Find where the given text appears and provide that cell's center as (X, Y) coordinate. 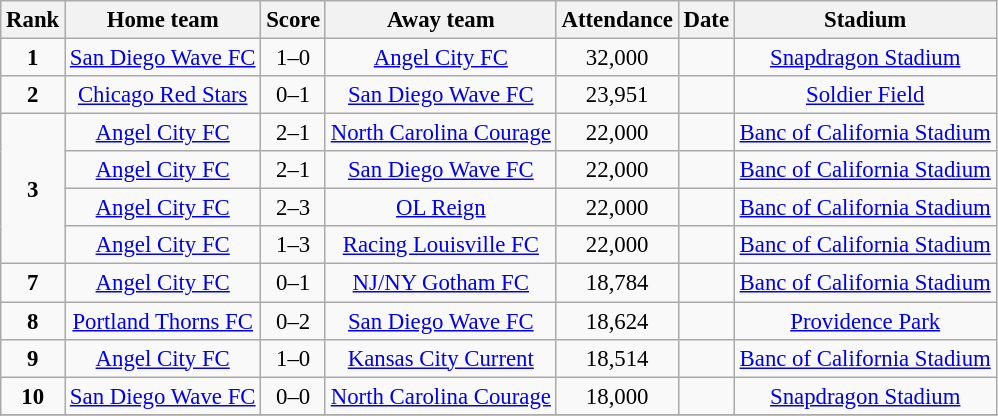
Soldier Field (865, 95)
23,951 (617, 95)
Portland Thorns FC (163, 321)
Stadium (865, 20)
3 (33, 189)
Providence Park (865, 321)
Home team (163, 20)
2 (33, 95)
18,784 (617, 283)
7 (33, 283)
32,000 (617, 58)
18,514 (617, 358)
10 (33, 396)
Chicago Red Stars (163, 95)
Score (294, 20)
Rank (33, 20)
1 (33, 58)
OL Reign (440, 208)
9 (33, 358)
8 (33, 321)
Kansas City Current (440, 358)
18,000 (617, 396)
1–3 (294, 245)
0–2 (294, 321)
Attendance (617, 20)
0–0 (294, 396)
2–3 (294, 208)
NJ/NY Gotham FC (440, 283)
Away team (440, 20)
Racing Louisville FC (440, 245)
Date (706, 20)
18,624 (617, 321)
